Locate the cell with the specified text and output its [x, y] center coordinate. 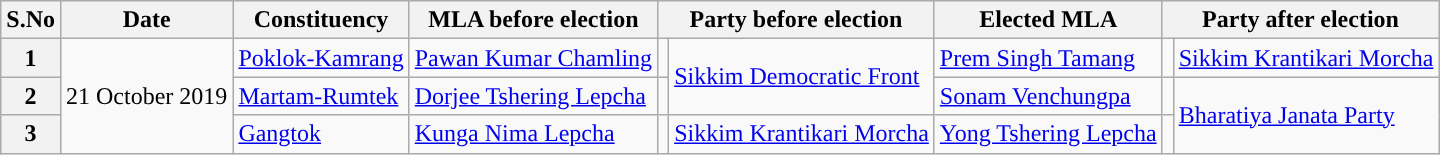
Dorjee Tshering Lepcha [533, 96]
Prem Singh Tamang [1048, 58]
Poklok-Kamrang [321, 58]
Yong Tshering Lepcha [1048, 134]
2 [31, 96]
Gangtok [321, 134]
Pawan Kumar Chamling [533, 58]
Elected MLA [1048, 20]
21 October 2019 [146, 96]
3 [31, 134]
MLA before election [533, 20]
Party before election [796, 20]
Sikkim Democratic Front [802, 77]
Date [146, 20]
1 [31, 58]
Kunga Nima Lepcha [533, 134]
Bharatiya Janata Party [1306, 115]
S.No [31, 20]
Sonam Venchungpa [1048, 96]
Constituency [321, 20]
Party after election [1300, 20]
Martam-Rumtek [321, 96]
